Detect which cell encompasses the target text, then output its (X, Y) center coordinate. 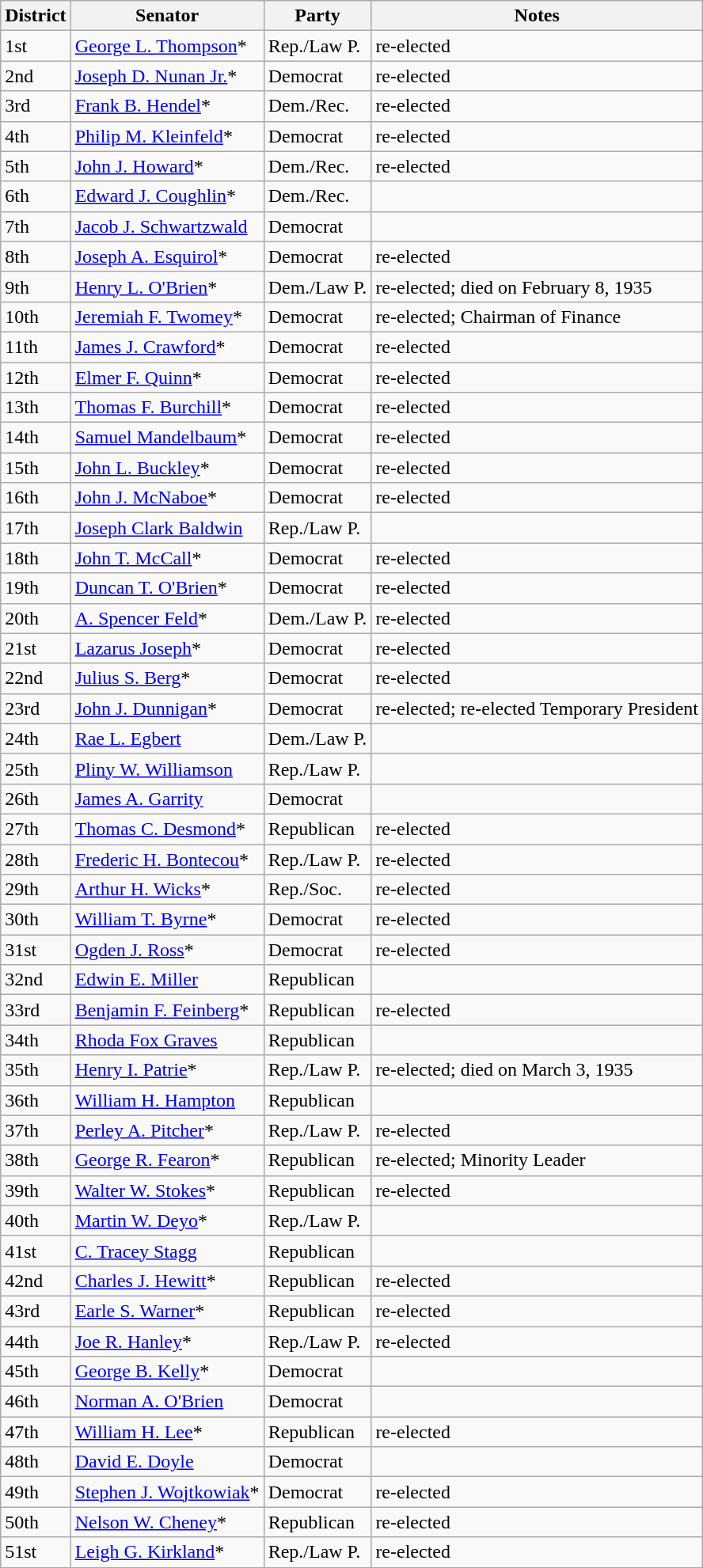
Samuel Mandelbaum* (167, 438)
21st (36, 648)
39th (36, 1190)
23rd (36, 708)
17th (36, 528)
42nd (36, 1281)
Charles J. Hewitt* (167, 1281)
3rd (36, 106)
Joe R. Hanley* (167, 1342)
Edwin E. Miller (167, 980)
Duncan T. O'Brien* (167, 588)
Joseph A. Esquirol* (167, 256)
Jeremiah F. Twomey* (167, 317)
15th (36, 468)
29th (36, 890)
38th (36, 1160)
45th (36, 1372)
24th (36, 738)
43rd (36, 1311)
Norman A. O'Brien (167, 1402)
Elmer F. Quinn* (167, 378)
48th (36, 1462)
A. Spencer Feld* (167, 618)
34th (36, 1040)
Joseph Clark Baldwin (167, 528)
40th (36, 1221)
John T. McCall* (167, 558)
William H. Lee* (167, 1432)
Julius S. Berg* (167, 678)
6th (36, 196)
Philip M. Kleinfeld* (167, 136)
Nelson W. Cheney* (167, 1522)
46th (36, 1402)
re-elected; died on March 3, 1935 (537, 1070)
James A. Garrity (167, 799)
7th (36, 226)
David E. Doyle (167, 1462)
36th (36, 1100)
33rd (36, 1010)
re-elected; died on February 8, 1935 (537, 287)
Rep./Soc. (317, 890)
Walter W. Stokes* (167, 1190)
Jacob J. Schwartzwald (167, 226)
27th (36, 829)
5th (36, 166)
Pliny W. Williamson (167, 769)
2nd (36, 76)
49th (36, 1492)
Perley A. Pitcher* (167, 1130)
30th (36, 920)
31st (36, 950)
Joseph D. Nunan Jr.* (167, 76)
John J. Howard* (167, 166)
Frederic H. Bontecou* (167, 859)
Thomas F. Burchill* (167, 408)
Senator (167, 16)
22nd (36, 678)
14th (36, 438)
re-elected; Chairman of Finance (537, 317)
Notes (537, 16)
37th (36, 1130)
16th (36, 498)
Martin W. Deyo* (167, 1221)
18th (36, 558)
Stephen J. Wojtkowiak* (167, 1492)
William T. Byrne* (167, 920)
1st (36, 46)
25th (36, 769)
Leigh G. Kirkland* (167, 1552)
41st (36, 1251)
11th (36, 347)
19th (36, 588)
Frank B. Hendel* (167, 106)
32nd (36, 980)
13th (36, 408)
District (36, 16)
re-elected; Minority Leader (537, 1160)
Lazarus Joseph* (167, 648)
4th (36, 136)
re-elected; re-elected Temporary President (537, 708)
John J. Dunnigan* (167, 708)
51st (36, 1552)
Benjamin F. Feinberg* (167, 1010)
Party (317, 16)
John L. Buckley* (167, 468)
26th (36, 799)
George B. Kelly* (167, 1372)
Edward J. Coughlin* (167, 196)
Rae L. Egbert (167, 738)
47th (36, 1432)
Ogden J. Ross* (167, 950)
George L. Thompson* (167, 46)
44th (36, 1342)
10th (36, 317)
28th (36, 859)
George R. Fearon* (167, 1160)
William H. Hampton (167, 1100)
20th (36, 618)
50th (36, 1522)
12th (36, 378)
Earle S. Warner* (167, 1311)
James J. Crawford* (167, 347)
Thomas C. Desmond* (167, 829)
Henry L. O'Brien* (167, 287)
35th (36, 1070)
9th (36, 287)
Rhoda Fox Graves (167, 1040)
Henry I. Patrie* (167, 1070)
C. Tracey Stagg (167, 1251)
John J. McNaboe* (167, 498)
Arthur H. Wicks* (167, 890)
8th (36, 256)
